From the cell containing the given text, extract its center point as [x, y] coordinate. 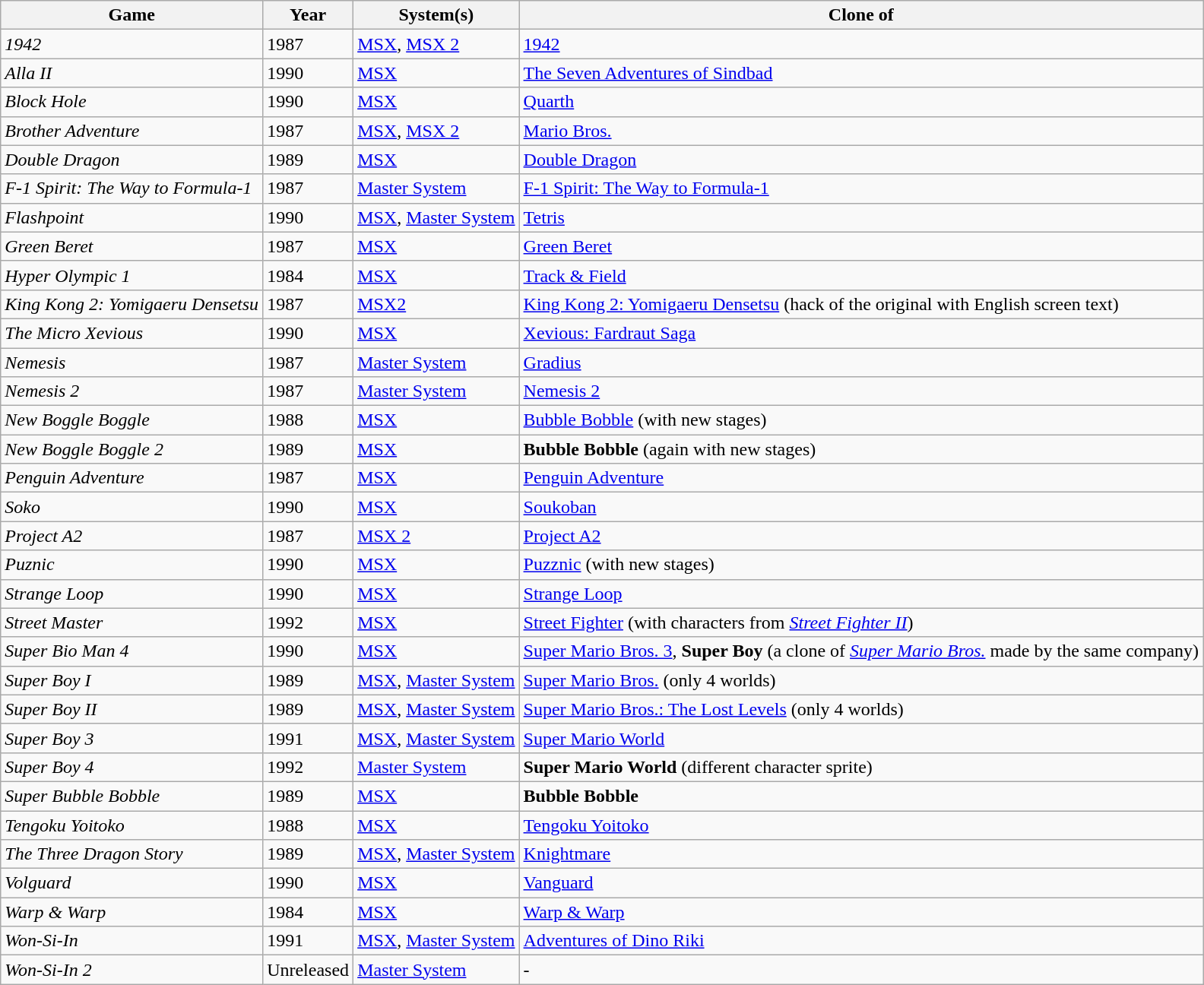
New Boggle Boggle 2 [132, 449]
King Kong 2: Yomigaeru Densetsu (hack of the original with English screen text) [861, 304]
Won-Si-In [132, 941]
Xevious: Fardraut Saga [861, 333]
Super Bubble Bobble [132, 796]
The Seven Adventures of Sindbad [861, 73]
Super Boy II [132, 709]
Puznic [132, 565]
MSX2 [436, 304]
Bubble Bobble (with new stages) [861, 420]
Puzznic (with new stages) [861, 565]
Flashpoint [132, 217]
Adventures of Dino Riki [861, 941]
Gradius [861, 363]
Super Mario Bros. 3, Super Boy (a clone of Super Mario Bros. made by the same company) [861, 651]
King Kong 2: Yomigaeru Densetsu [132, 304]
Track & Field [861, 275]
Bubble Bobble (again with new stages) [861, 449]
Street Fighter (with characters from Street Fighter II) [861, 622]
Tetris [861, 217]
New Boggle Boggle [132, 420]
The Micro Xevious [132, 333]
Super Mario World (different character sprite) [861, 767]
Nemesis [132, 363]
Volguard [132, 883]
Quarth [861, 102]
Game [132, 15]
Hyper Olympic 1 [132, 275]
Year [309, 15]
Unreleased [309, 970]
Soko [132, 507]
Super Boy 3 [132, 738]
MSX 2 [436, 536]
Super Mario World [861, 738]
Clone of [861, 15]
Super Boy I [132, 680]
The Three Dragon Story [132, 854]
Knightmare [861, 854]
Vanguard [861, 883]
Soukoban [861, 507]
Street Master [132, 622]
Super Bio Man 4 [132, 651]
Block Hole [132, 102]
Super Mario Bros.: The Lost Levels (only 4 worlds) [861, 709]
Brother Adventure [132, 131]
Won-Si-In 2 [132, 970]
System(s) [436, 15]
- [861, 970]
Super Boy 4 [132, 767]
Alla II [132, 73]
Bubble Bobble [861, 796]
Mario Bros. [861, 131]
Super Mario Bros. (only 4 worlds) [861, 680]
